Determine the (X, Y) coordinate at the center of the cell enclosing the given text.  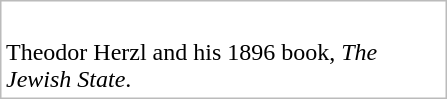
Theodor Herzl and his 1896 book, The Jewish State. (223, 66)
